Find where the given text appears and provide that cell's center as [X, Y] coordinate. 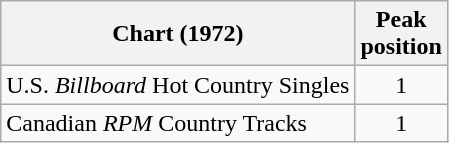
Canadian RPM Country Tracks [178, 123]
U.S. Billboard Hot Country Singles [178, 85]
Peakposition [401, 34]
Chart (1972) [178, 34]
